Output the [x, y] coordinate of the center of the cell containing the given text.  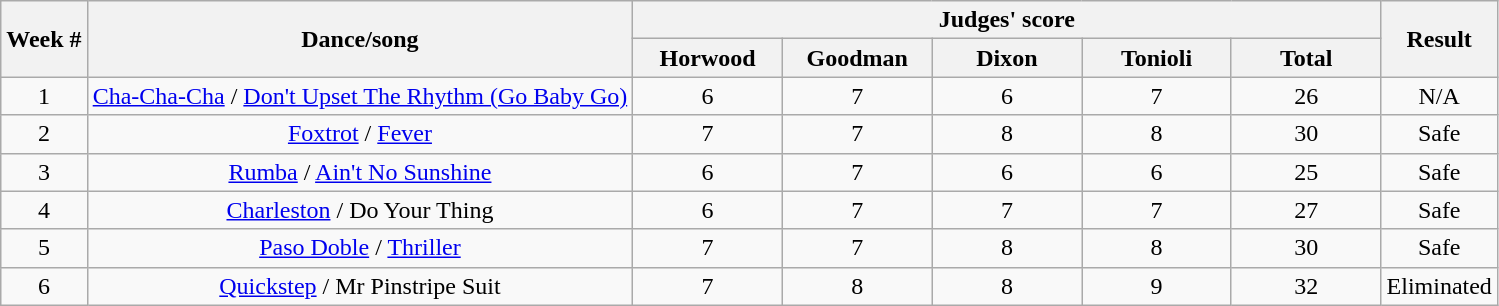
1 [44, 96]
26 [1306, 96]
2 [44, 134]
Foxtrot / Fever [360, 134]
Rumba / Ain't No Sunshine [360, 172]
3 [44, 172]
25 [1306, 172]
Judges' score [1007, 20]
Quickstep / Mr Pinstripe Suit [360, 286]
Paso Doble / Thriller [360, 248]
Total [1306, 58]
Charleston / Do Your Thing [360, 210]
32 [1306, 286]
Cha-Cha-Cha / Don't Upset The Rhythm (Go Baby Go) [360, 96]
4 [44, 210]
Dance/song [360, 39]
Result [1439, 39]
Goodman [857, 58]
27 [1306, 210]
Horwood [708, 58]
Week # [44, 39]
N/A [1439, 96]
9 [1157, 286]
Eliminated [1439, 286]
Dixon [1007, 58]
5 [44, 248]
Tonioli [1157, 58]
